Search for the cell housing the specified text and yield its (X, Y) center coordinate. 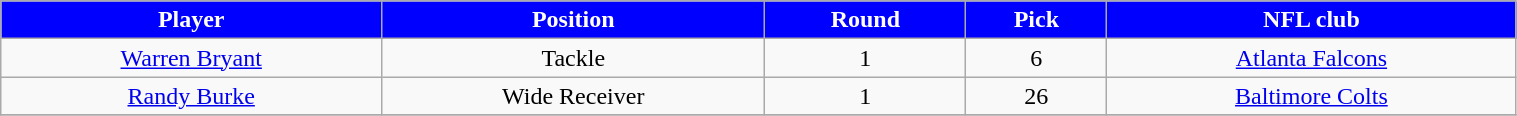
Position (574, 20)
NFL club (1312, 20)
Warren Bryant (192, 58)
Atlanta Falcons (1312, 58)
Pick (1036, 20)
Player (192, 20)
Wide Receiver (574, 96)
Baltimore Colts (1312, 96)
26 (1036, 96)
Randy Burke (192, 96)
Tackle (574, 58)
Round (866, 20)
6 (1036, 58)
